Detect which cell encompasses the target text, then output its (x, y) center coordinate. 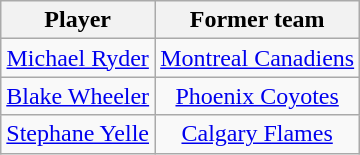
Stephane Yelle (78, 134)
Calgary Flames (258, 134)
Blake Wheeler (78, 96)
Former team (258, 20)
Phoenix Coyotes (258, 96)
Michael Ryder (78, 58)
Montreal Canadiens (258, 58)
Player (78, 20)
